Output the (x, y) coordinate of the center of the cell containing the given text.  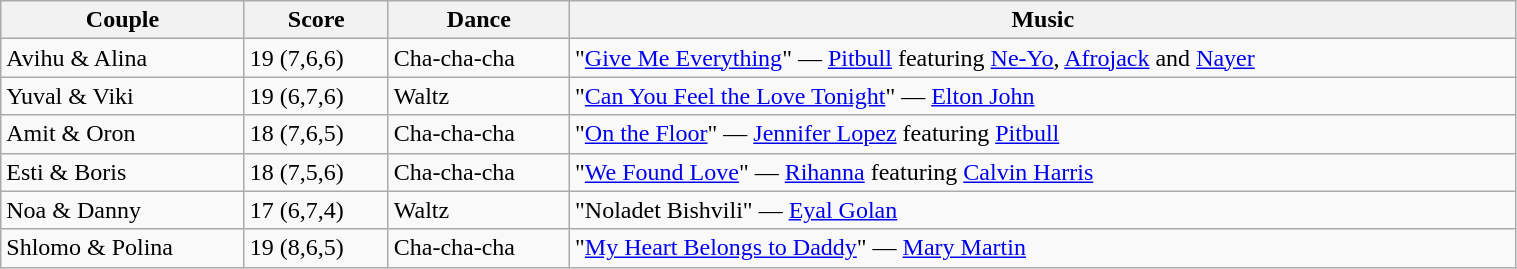
Score (316, 20)
Dance (478, 20)
17 (6,7,4) (316, 210)
Couple (123, 20)
"On the Floor" — Jennifer Lopez featuring Pitbull (1044, 134)
"Can You Feel the Love Tonight" — Elton John (1044, 96)
"My Heart Belongs to Daddy" — Mary Martin (1044, 248)
"Give Me Everything" — Pitbull featuring Ne-Yo, Afrojack and Nayer (1044, 58)
19 (8,6,5) (316, 248)
"We Found Love" — Rihanna featuring Calvin Harris (1044, 172)
18 (7,6,5) (316, 134)
19 (6,7,6) (316, 96)
"Noladet Bishvili" — Eyal Golan (1044, 210)
Shlomo & Polina (123, 248)
Noa & Danny (123, 210)
Music (1044, 20)
19 (7,6,6) (316, 58)
Avihu & Alina (123, 58)
18 (7,5,6) (316, 172)
Esti & Boris (123, 172)
Yuval & Viki (123, 96)
Amit & Oron (123, 134)
